Return the (X, Y) coordinate for the center point of the cell that contains the specified text.  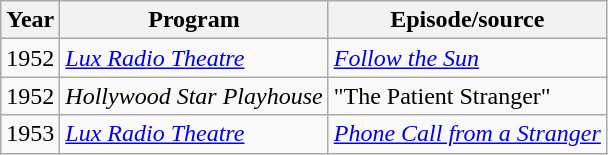
Program (194, 20)
Phone Call from a Stranger (467, 134)
"The Patient Stranger" (467, 96)
1953 (30, 134)
Year (30, 20)
Hollywood Star Playhouse (194, 96)
Follow the Sun (467, 58)
Episode/source (467, 20)
